From the cell containing the given text, extract its center point as (x, y) coordinate. 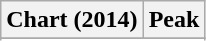
Peak (174, 20)
Chart (2014) (72, 20)
